Provide the (X, Y) coordinate of the cell's center where the given text is located.  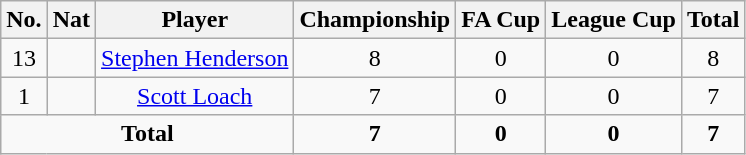
Nat (71, 20)
FA Cup (501, 20)
No. (24, 20)
1 (24, 96)
Player (195, 20)
Stephen Henderson (195, 58)
Championship (375, 20)
13 (24, 58)
Scott Loach (195, 96)
League Cup (614, 20)
